Search for the cell housing the specified text and yield its (x, y) center coordinate. 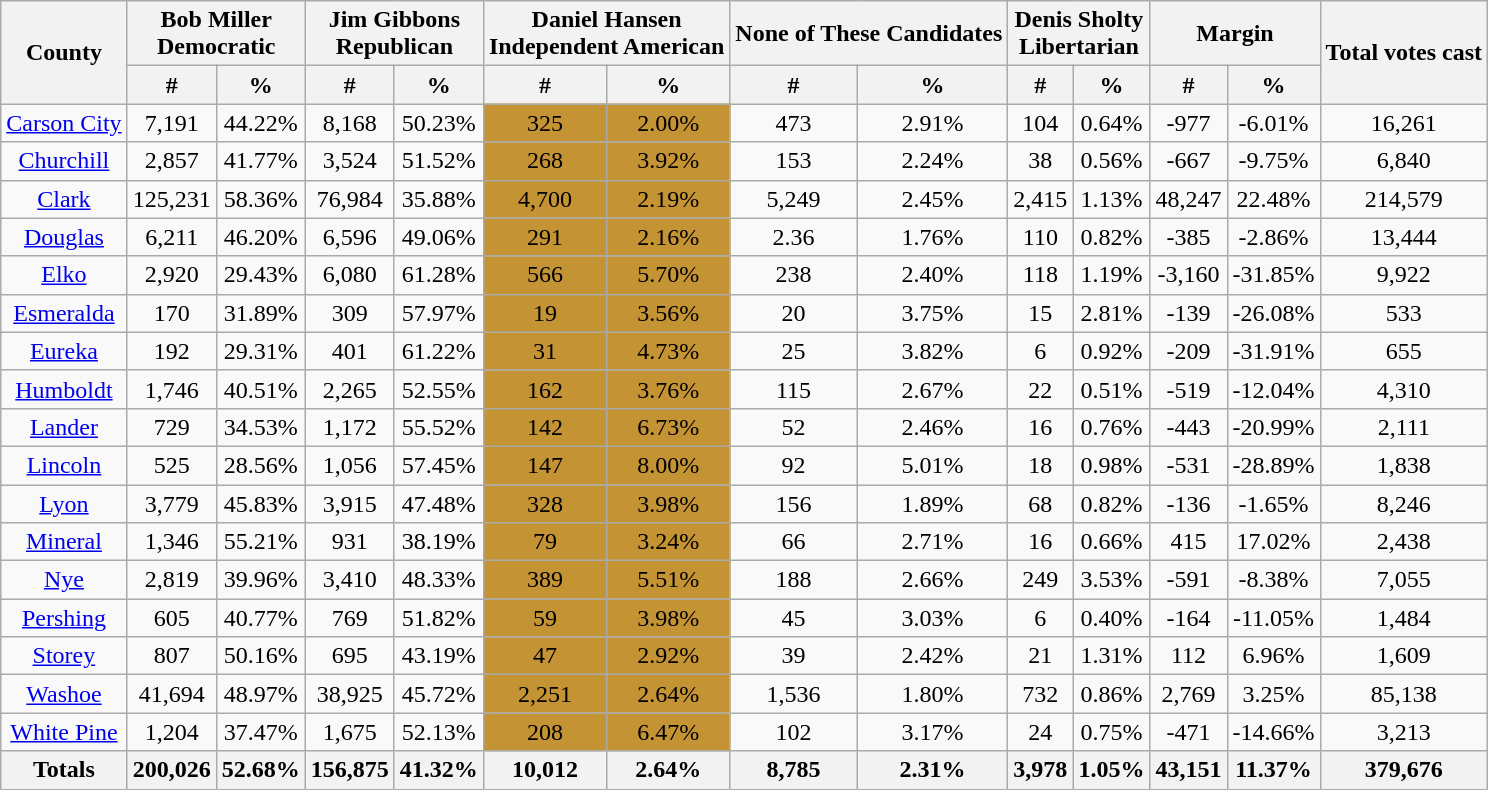
2.16% (668, 237)
31 (544, 351)
1,609 (1404, 656)
2,265 (350, 389)
2,857 (172, 161)
2.71% (932, 542)
4,700 (544, 199)
3,978 (1040, 770)
769 (350, 618)
Douglas (64, 237)
57.45% (438, 465)
0.40% (1112, 618)
48.33% (438, 580)
147 (544, 465)
Bob MillerDemocratic (216, 34)
Daniel HansenIndependent American (606, 34)
43.19% (438, 656)
-9.75% (1274, 161)
2.67% (932, 389)
50.23% (438, 123)
-6.01% (1274, 123)
Margin (1235, 34)
5.70% (668, 275)
45 (794, 618)
3.56% (668, 313)
-11.05% (1274, 618)
47.48% (438, 503)
2.42% (932, 656)
Pershing (64, 618)
1,172 (350, 427)
37.47% (260, 732)
-14.66% (1274, 732)
5.51% (668, 580)
21 (1040, 656)
76,984 (350, 199)
214,579 (1404, 199)
-591 (1188, 580)
-31.85% (1274, 275)
55.21% (260, 542)
170 (172, 313)
3.24% (668, 542)
68 (1040, 503)
41.32% (438, 770)
1.05% (1112, 770)
291 (544, 237)
White Pine (64, 732)
188 (794, 580)
55.52% (438, 427)
4,310 (1404, 389)
3.17% (932, 732)
49.06% (438, 237)
-31.91% (1274, 351)
325 (544, 123)
1,746 (172, 389)
3.82% (932, 351)
1,346 (172, 542)
695 (350, 656)
3,410 (350, 580)
52.55% (438, 389)
473 (794, 123)
7,191 (172, 123)
44.22% (260, 123)
8,785 (794, 770)
6,840 (1404, 161)
-471 (1188, 732)
3.75% (932, 313)
2.24% (932, 161)
18 (1040, 465)
3,779 (172, 503)
9,922 (1404, 275)
6.47% (668, 732)
19 (544, 313)
0.98% (1112, 465)
-12.04% (1274, 389)
Washoe (64, 694)
1,536 (794, 694)
3.03% (932, 618)
0.86% (1112, 694)
Lincoln (64, 465)
52.68% (260, 770)
-26.08% (1274, 313)
729 (172, 427)
309 (350, 313)
35.88% (438, 199)
None of These Candidates (869, 34)
20 (794, 313)
-2.86% (1274, 237)
655 (1404, 351)
6,211 (172, 237)
2.66% (932, 580)
401 (350, 351)
-1.65% (1274, 503)
Lyon (64, 503)
-28.89% (1274, 465)
66 (794, 542)
-8.38% (1274, 580)
Eureka (64, 351)
1,675 (350, 732)
0.66% (1112, 542)
566 (544, 275)
Nye (64, 580)
2.91% (932, 123)
162 (544, 389)
8,246 (1404, 503)
85,138 (1404, 694)
-164 (1188, 618)
28.56% (260, 465)
115 (794, 389)
1,484 (1404, 618)
4.73% (668, 351)
Denis SholtyLibertarian (1079, 34)
52 (794, 427)
249 (1040, 580)
1.89% (932, 503)
8.00% (668, 465)
605 (172, 618)
3,213 (1404, 732)
43,151 (1188, 770)
328 (544, 503)
Humboldt (64, 389)
22 (1040, 389)
Mineral (64, 542)
807 (172, 656)
112 (1188, 656)
-209 (1188, 351)
931 (350, 542)
110 (1040, 237)
Total votes cast (1404, 52)
38,925 (350, 694)
Carson City (64, 123)
1.31% (1112, 656)
County (64, 52)
3.53% (1112, 580)
10,012 (544, 770)
48.97% (260, 694)
Elko (64, 275)
3,915 (350, 503)
2.19% (668, 199)
-977 (1188, 123)
6,080 (350, 275)
57.97% (438, 313)
732 (1040, 694)
2.00% (668, 123)
0.76% (1112, 427)
153 (794, 161)
39.96% (260, 580)
156 (794, 503)
2.40% (932, 275)
104 (1040, 123)
-385 (1188, 237)
0.75% (1112, 732)
61.22% (438, 351)
22.48% (1274, 199)
142 (544, 427)
Storey (64, 656)
92 (794, 465)
2.31% (932, 770)
2,251 (544, 694)
268 (544, 161)
3.92% (668, 161)
-667 (1188, 161)
-443 (1188, 427)
533 (1404, 313)
415 (1188, 542)
389 (544, 580)
0.92% (1112, 351)
24 (1040, 732)
118 (1040, 275)
-531 (1188, 465)
-136 (1188, 503)
46.20% (260, 237)
238 (794, 275)
Churchill (64, 161)
2.36 (794, 237)
16,261 (1404, 123)
192 (172, 351)
29.31% (260, 351)
6,596 (350, 237)
3.25% (1274, 694)
Totals (64, 770)
45.72% (438, 694)
58.36% (260, 199)
31.89% (260, 313)
41.77% (260, 161)
-519 (1188, 389)
Lander (64, 427)
0.56% (1112, 161)
2,819 (172, 580)
-139 (1188, 313)
47 (544, 656)
45.83% (260, 503)
34.53% (260, 427)
3.76% (668, 389)
38.19% (438, 542)
15 (1040, 313)
1.80% (932, 694)
156,875 (350, 770)
39 (794, 656)
61.28% (438, 275)
-3,160 (1188, 275)
41,694 (172, 694)
Clark (64, 199)
1,204 (172, 732)
5,249 (794, 199)
6.73% (668, 427)
200,026 (172, 770)
Jim GibbonsRepublican (394, 34)
Esmeralda (64, 313)
38 (1040, 161)
-20.99% (1274, 427)
379,676 (1404, 770)
6.96% (1274, 656)
1,838 (1404, 465)
13,444 (1404, 237)
2,920 (172, 275)
2.92% (668, 656)
40.77% (260, 618)
25 (794, 351)
2.45% (932, 199)
1.19% (1112, 275)
29.43% (260, 275)
0.51% (1112, 389)
2.81% (1112, 313)
50.16% (260, 656)
17.02% (1274, 542)
2,769 (1188, 694)
79 (544, 542)
1.13% (1112, 199)
59 (544, 618)
7,055 (1404, 580)
102 (794, 732)
3,524 (350, 161)
125,231 (172, 199)
525 (172, 465)
40.51% (260, 389)
208 (544, 732)
1.76% (932, 237)
2.46% (932, 427)
2,415 (1040, 199)
11.37% (1274, 770)
1,056 (350, 465)
0.64% (1112, 123)
2,438 (1404, 542)
52.13% (438, 732)
5.01% (932, 465)
48,247 (1188, 199)
2,111 (1404, 427)
51.82% (438, 618)
51.52% (438, 161)
8,168 (350, 123)
